Scan for the cell matching the given text and deliver its [x, y] coordinate at center. 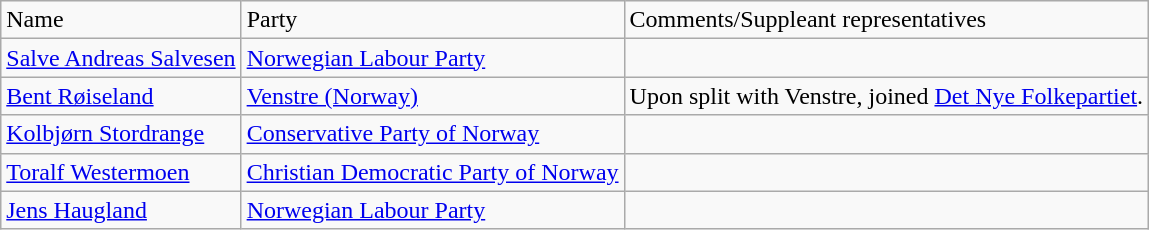
Bent Røiseland [121, 96]
Party [432, 20]
Comments/Suppleant representatives [886, 20]
Venstre (Norway) [432, 96]
Name [121, 20]
Christian Democratic Party of Norway [432, 172]
Jens Haugland [121, 210]
Upon split with Venstre, joined Det Nye Folkepartiet. [886, 96]
Salve Andreas Salvesen [121, 58]
Kolbjørn Stordrange [121, 134]
Toralf Westermoen [121, 172]
Conservative Party of Norway [432, 134]
